From the cell containing the given text, extract its center point as (x, y) coordinate. 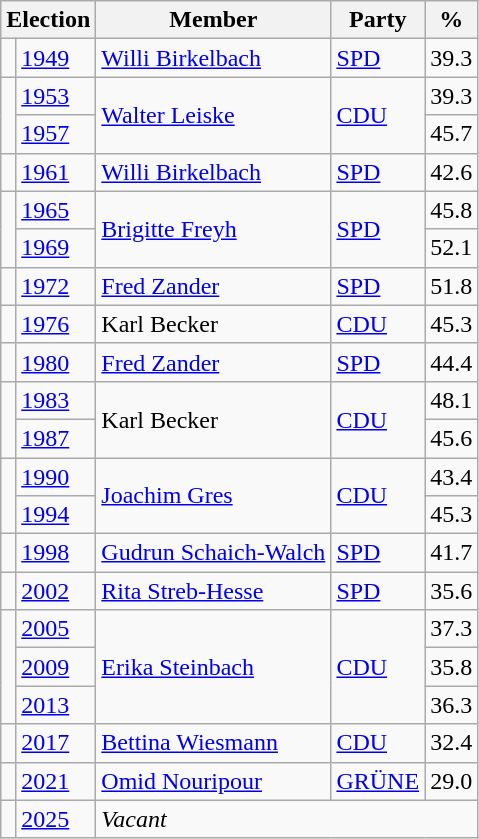
51.8 (452, 286)
2017 (56, 743)
37.3 (452, 629)
1987 (56, 438)
% (452, 20)
Rita Streb-Hesse (214, 591)
Member (214, 20)
32.4 (452, 743)
43.4 (452, 477)
1957 (56, 134)
2025 (56, 819)
1965 (56, 210)
Gudrun Schaich-Walch (214, 553)
48.1 (452, 400)
1949 (56, 58)
1998 (56, 553)
1994 (56, 515)
GRÜNE (378, 781)
Joachim Gres (214, 496)
45.6 (452, 438)
Vacant (287, 819)
42.6 (452, 172)
Party (378, 20)
29.0 (452, 781)
35.6 (452, 591)
1961 (56, 172)
2005 (56, 629)
36.3 (452, 705)
Walter Leiske (214, 115)
35.8 (452, 667)
Omid Nouripour (214, 781)
2009 (56, 667)
Election (48, 20)
1972 (56, 286)
45.8 (452, 210)
1990 (56, 477)
1969 (56, 248)
Erika Steinbach (214, 667)
1976 (56, 324)
Brigitte Freyh (214, 229)
52.1 (452, 248)
2013 (56, 705)
44.4 (452, 362)
1983 (56, 400)
1980 (56, 362)
1953 (56, 96)
Bettina Wiesmann (214, 743)
41.7 (452, 553)
2021 (56, 781)
45.7 (452, 134)
2002 (56, 591)
